Locate the cell with the specified text and output its [x, y] center coordinate. 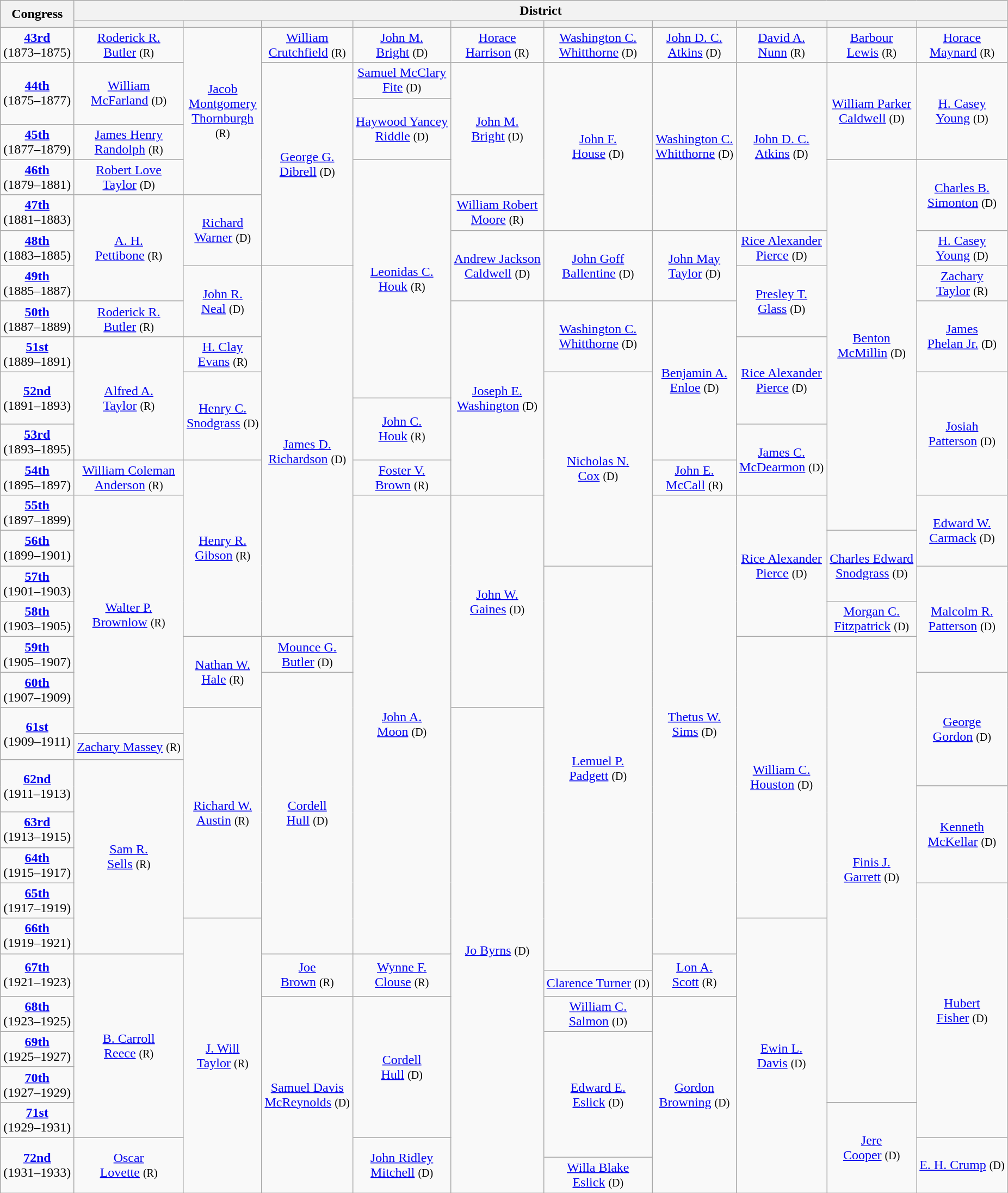
GordonBrowning (D) [694, 1094]
Malcolm R.Patterson (D) [962, 619]
61st(1909–1911) [37, 734]
John MayTaylor (D) [694, 266]
59th(1905–1907) [37, 654]
48th(1883–1885) [37, 248]
J. WillTaylor (R) [222, 1055]
Willa BlakeEslick (D) [598, 1174]
66th(1919–1921) [37, 936]
Sam R.Sells (R) [129, 857]
ZacharyTaylor (R) [962, 283]
Nathan W.Hale (R) [222, 672]
49th(1885–1887) [37, 283]
65th(1917–1919) [37, 900]
District [541, 11]
Samuel DavisMcReynolds (D) [307, 1094]
William RobertMoore (R) [497, 212]
Charles EdwardSnodgrass (D) [871, 566]
H. ClayEvans (R) [222, 354]
60th(1907–1909) [37, 690]
Con­gress [37, 14]
57th(1901–1903) [37, 583]
Edward E.Eslick (D) [598, 1094]
JacobMontgomeryThornburgh(R) [222, 111]
Mounce G.Butler (D) [307, 654]
52nd(1891–1893) [37, 398]
Lemuel P.Padgett (D) [598, 768]
John RidleyMitchell (D) [401, 1165]
JosiahPatterson (D) [962, 433]
54th(1895–1897) [37, 477]
68th(1923–1925) [37, 1013]
James HenryRandolph (R) [129, 142]
OscarLovette (R) [129, 1165]
Robert LoveTaylor (D) [129, 177]
Charles B.Simonton (D) [962, 195]
Samuel McClaryFite (D) [401, 81]
67th(1921–1923) [37, 975]
Henry R.Gibson (R) [222, 548]
Lon A.Scott (R) [694, 975]
51st(1889–1891) [37, 354]
46th(1879–1881) [37, 177]
E. H. Crump (D) [962, 1165]
John A.Moon (D) [401, 725]
Haywood YanceyRiddle (D) [401, 128]
Walter P.Brownlow (R) [129, 614]
43rd(1873–1875) [37, 45]
John C.Houk (R) [401, 429]
John GoffBallentine (D) [598, 266]
Thetus W.Sims (D) [694, 725]
70th(1927–1929) [37, 1084]
Alfred A.Taylor (R) [129, 398]
Foster V.Brown (R) [401, 477]
George G.Dibrell (D) [307, 164]
69th(1925–1927) [37, 1049]
GeorgeGordon (D) [962, 729]
Finis J.Garrett (D) [871, 870]
William C.Salmon (D) [598, 1013]
WilliamMcFarland (D) [129, 94]
55th(1897–1899) [37, 513]
JoeBrown (R) [307, 975]
JamesPhelan Jr. (D) [962, 336]
47th(1881–1883) [37, 212]
45th(1877–1879) [37, 142]
RichardWarner (D) [222, 230]
Presley T.Glass (D) [782, 301]
William ColemanAnderson (R) [129, 477]
63rd(1913–1915) [37, 829]
HoraceMaynard (R) [962, 45]
Henry C.Snodgrass (D) [222, 416]
John E.McCall (R) [694, 477]
Joseph E.Washington (D) [497, 398]
A. H.Pettibone (R) [129, 248]
Morgan C.Fitzpatrick (D) [871, 619]
HubertFisher (D) [962, 1010]
72nd(1931–1933) [37, 1165]
62nd(1911–1913) [37, 786]
44th(1875–1877) [37, 94]
William ParkerCaldwell (D) [871, 111]
John W.Gaines (D) [497, 601]
James C.McDearmon (D) [782, 459]
Andrew JacksonCaldwell (D) [497, 266]
Clarence Turner (D) [598, 983]
BentonMcMillin (D) [871, 345]
56th(1899–1901) [37, 549]
Leonidas C.Houk (R) [401, 279]
Zachary Massey (R) [129, 747]
William C.Houston (D) [782, 777]
Edward W.Carmack (D) [962, 531]
JereCooper (D) [871, 1147]
50th(1887–1889) [37, 319]
KennethMcKellar (D) [962, 834]
58th(1903–1905) [37, 619]
David A.Nunn (R) [782, 45]
Jo Byrns (D) [497, 950]
53rd(1893–1895) [37, 442]
71st(1929–1931) [37, 1120]
HoraceHarrison (R) [497, 45]
64th(1915–1917) [37, 865]
BarbourLewis (R) [871, 45]
B. CarrollReece (R) [129, 1046]
Nicholas N.Cox (D) [598, 469]
Richard W.Austin (R) [222, 813]
John F.House (D) [598, 146]
Wynne F.Clouse (R) [401, 975]
James D.Richardson (D) [307, 451]
WilliamCrutchfield (R) [307, 45]
Ewin L.Davis (D) [782, 1055]
Benjamin A.Enloe (D) [694, 380]
John R.Neal (D) [222, 301]
